For the text-containing cell, return its midpoint in [X, Y] coordinate format. 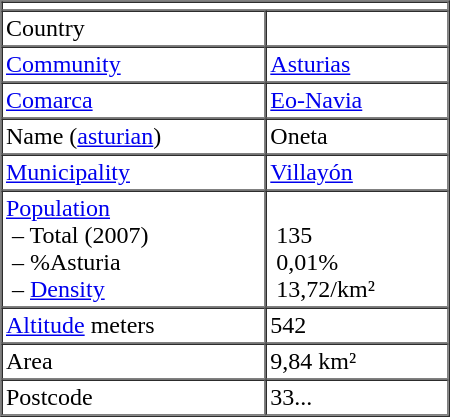
Country [134, 28]
Villayón [358, 172]
Population – Total (2007) – %Asturia – Density [134, 248]
Eo-Navia [358, 100]
Municipality [134, 172]
Altitude meters [134, 326]
Area [134, 362]
Oneta [358, 136]
Name (asturian) [134, 136]
Postcode [134, 398]
Comarca [134, 100]
9,84 km² [358, 362]
Asturias [358, 64]
135 0,01% 13,72/km² [358, 248]
33... [358, 398]
Community [134, 64]
542 [358, 326]
